Output the (x, y) coordinate of the center of the cell containing the given text.  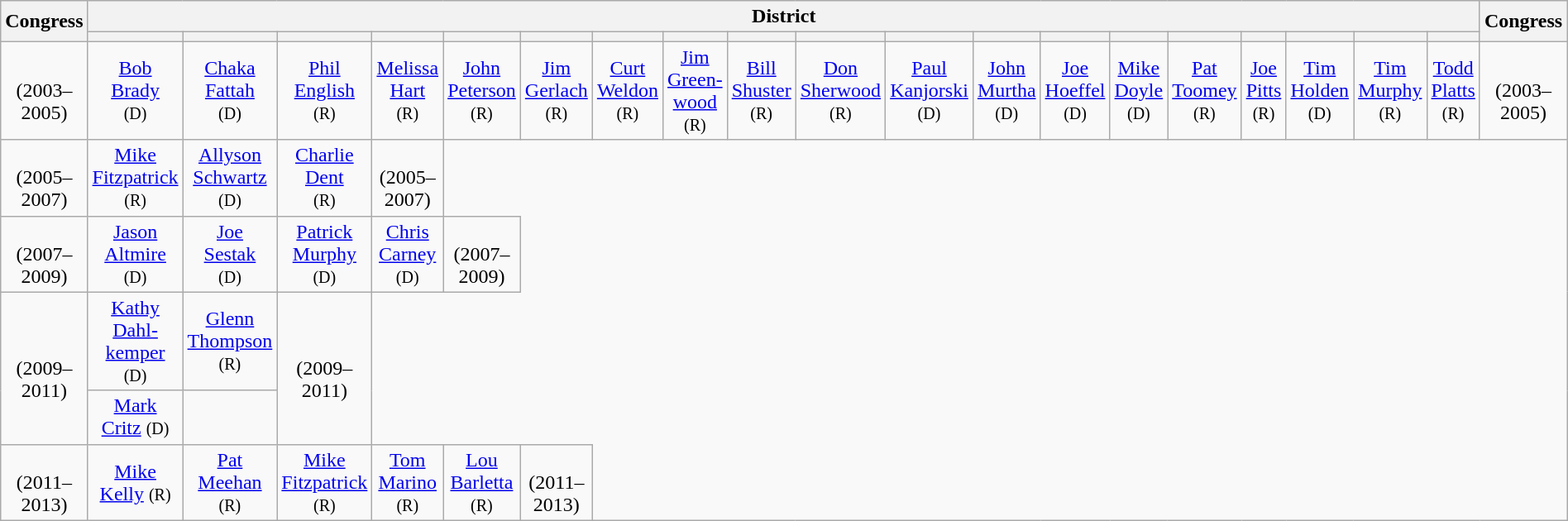
PatrickMurphy(D) (324, 254)
ChakaFattah(D) (230, 91)
BobBrady(D) (136, 91)
PatMeehan (R) (230, 482)
TimMurphy(R) (1390, 91)
JasonAltmire(D) (136, 254)
CharlieDent(R) (324, 178)
MikeKelly (R) (136, 482)
MikeDoyle(D) (1139, 91)
MarkCritz (D) (136, 417)
District (784, 17)
JoePitts(R) (1264, 91)
Jim Green-wood (R) (695, 91)
DonSherwood(R) (840, 91)
JohnPeterson(R) (482, 91)
TomMarino (R) (408, 482)
PaulKanjorski(D) (930, 91)
Kathy Dahl-kemper (D) (136, 341)
PhilEnglish (R) (324, 91)
AllysonSchwartz(D) (230, 178)
BillShuster(R) (761, 91)
ChrisCarney(D) (408, 254)
PatToomey (R) (1204, 91)
MelissaHart(R) (408, 91)
LouBarletta (R) (482, 482)
JoeSestak(D) (230, 254)
JohnMurtha(D) (1006, 91)
JimGerlach(R) (556, 91)
JoeHoeffel (D) (1075, 91)
GlennThompson(R) (230, 341)
TimHolden(D) (1320, 91)
ToddPlatts(R) (1453, 91)
CurtWeldon(R) (627, 91)
